Scan for the cell matching the given text and deliver its [X, Y] coordinate at center. 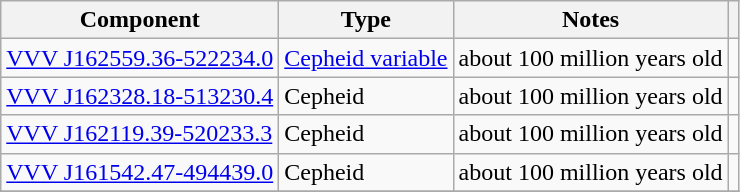
Notes [590, 20]
VVV J162559.36-522234.0 [140, 58]
Type [366, 20]
VVV J162119.39-520233.3 [140, 134]
Component [140, 20]
Cepheid variable [366, 58]
VVV J162328.18-513230.4 [140, 96]
VVV J161542.47-494439.0 [140, 172]
